Output the (x, y) coordinate of the center of the cell containing the given text.  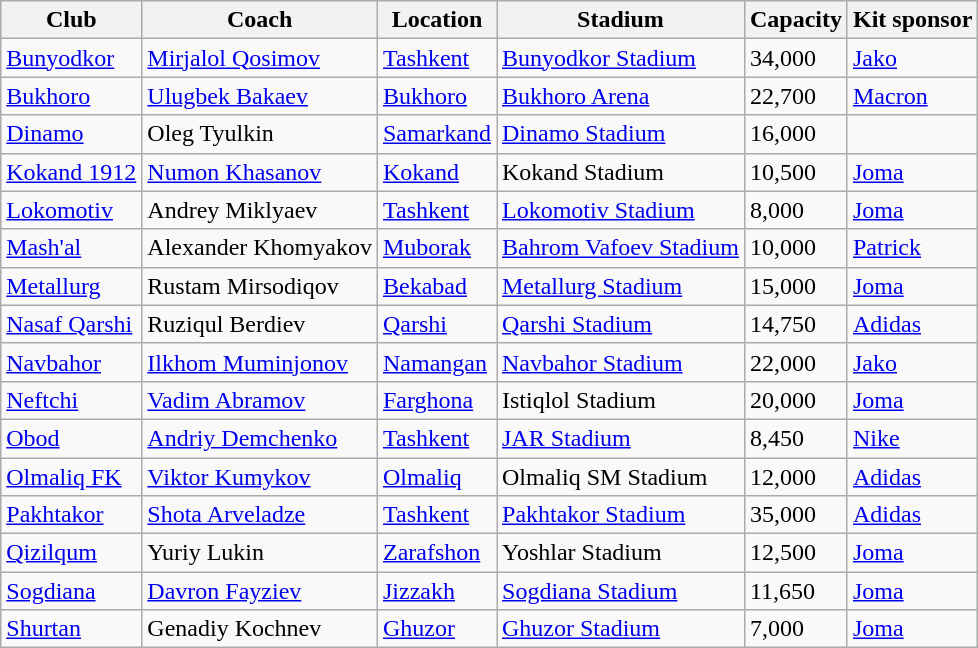
Bekabad (436, 286)
Bahrom Vafoev Stadium (620, 248)
Neftchi (72, 400)
12,500 (796, 553)
Ulugbek Bakaev (260, 96)
10,000 (796, 248)
Metallurg (72, 286)
Sogdiana (72, 591)
Metallurg Stadium (620, 286)
Nasaf Qarshi (72, 324)
Lokomotiv Stadium (620, 210)
Navbahor (72, 362)
Qizilqum (72, 553)
Ilkhom Muminjonov (260, 362)
8,450 (796, 438)
16,000 (796, 134)
Samarkand (436, 134)
Sogdiana Stadium (620, 591)
Istiqlol Stadium (620, 400)
Patrick (912, 248)
12,000 (796, 477)
Zarafshon (436, 553)
Olmaliq SM Stadium (620, 477)
Mirjalol Qosimov (260, 58)
Namangan (436, 362)
Qarshi (436, 324)
Yoshlar Stadium (620, 553)
Location (436, 20)
Ghuzor (436, 629)
Kit sponsor (912, 20)
Qarshi Stadium (620, 324)
Andrey Miklyaev (260, 210)
Stadium (620, 20)
Bunyodkor Stadium (620, 58)
Muborak (436, 248)
Pakhtakor (72, 515)
Genadiy Kochnev (260, 629)
Lokomotiv (72, 210)
Bunyodkor (72, 58)
Shurtan (72, 629)
14,750 (796, 324)
Rustam Mirsodiqov (260, 286)
7,000 (796, 629)
Coach (260, 20)
Viktor Kumykov (260, 477)
Andriy Demchenko (260, 438)
Capacity (796, 20)
Nike (912, 438)
Navbahor Stadium (620, 362)
11,650 (796, 591)
34,000 (796, 58)
Vadim Abramov (260, 400)
Olmaliq FK (72, 477)
Kokand 1912 (72, 172)
10,500 (796, 172)
Club (72, 20)
Numon Khasanov (260, 172)
Obod (72, 438)
Macron (912, 96)
20,000 (796, 400)
Dinamo (72, 134)
35,000 (796, 515)
Oleg Tyulkin (260, 134)
Davron Fayziev (260, 591)
Dinamo Stadium (620, 134)
Kokand (436, 172)
Ruziqul Berdiev (260, 324)
Shota Arveladze (260, 515)
Jizzakh (436, 591)
Olmaliq (436, 477)
Mash'al (72, 248)
Ghuzor Stadium (620, 629)
JAR Stadium (620, 438)
22,000 (796, 362)
8,000 (796, 210)
Alexander Khomyakov (260, 248)
Bukhoro Arena (620, 96)
Kokand Stadium (620, 172)
Farghona (436, 400)
Pakhtakor Stadium (620, 515)
Yuriy Lukin (260, 553)
22,700 (796, 96)
15,000 (796, 286)
